Determine the [X, Y] coordinate at the center of the cell enclosing the given text.  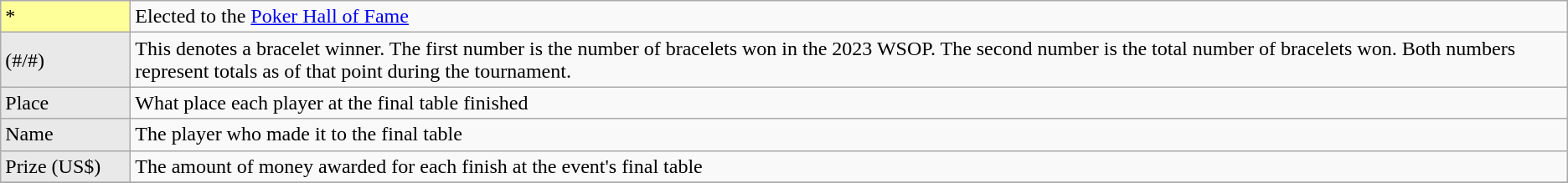
Name [65, 135]
Prize (US$) [65, 166]
Elected to the Poker Hall of Fame [849, 17]
* [65, 17]
What place each player at the final table finished [849, 103]
The amount of money awarded for each finish at the event's final table [849, 166]
The player who made it to the final table [849, 135]
(#/#) [65, 60]
Place [65, 103]
